From the cell containing the given text, extract its center point as (X, Y) coordinate. 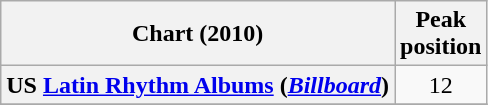
Chart (2010) (198, 34)
US Latin Rhythm Albums (Billboard) (198, 85)
Peakposition (441, 34)
12 (441, 85)
